Search for the cell housing the specified text and yield its (x, y) center coordinate. 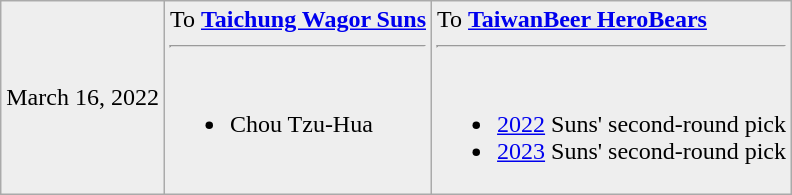
To TaiwanBeer HeroBears2022 Suns' second-round pick2023 Suns' second-round pick (612, 98)
To Taichung Wagor SunsChou Tzu-Hua (298, 98)
March 16, 2022 (83, 98)
